Identify which cell holds the provided text, then report its [X, Y] central coordinate. 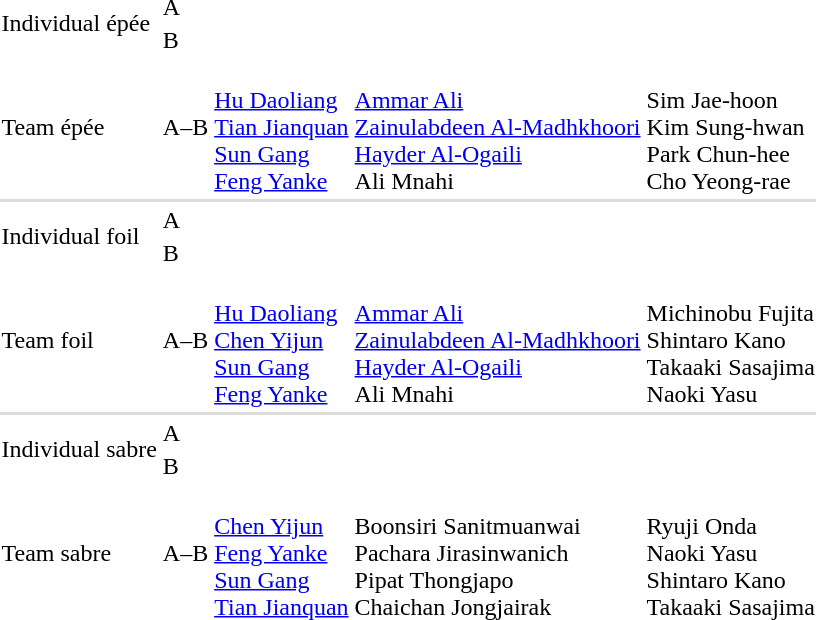
Hu DaoliangChen YijunSun GangFeng Yanke [282, 340]
Team foil [79, 340]
Team épée [79, 127]
Individual sabre [79, 450]
Sim Jae-hoonKim Sung-hwanPark Chun-heeCho Yeong-rae [730, 127]
Individual foil [79, 236]
Michinobu FujitaShintaro KanoTakaaki SasajimaNaoki Yasu [730, 340]
Hu DaoliangTian JianquanSun GangFeng Yanke [282, 127]
